Scan for the cell matching the given text and deliver its [X, Y] coordinate at center. 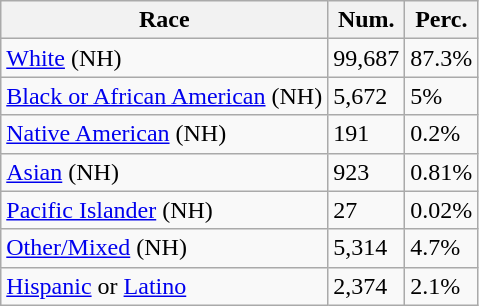
2.1% [442, 286]
191 [366, 134]
Num. [366, 20]
Black or African American (NH) [164, 96]
Asian (NH) [164, 172]
Pacific Islander (NH) [164, 210]
0.81% [442, 172]
Hispanic or Latino [164, 286]
0.02% [442, 210]
White (NH) [164, 58]
4.7% [442, 248]
2,374 [366, 286]
Other/Mixed (NH) [164, 248]
5% [442, 96]
87.3% [442, 58]
Perc. [442, 20]
5,672 [366, 96]
5,314 [366, 248]
99,687 [366, 58]
923 [366, 172]
27 [366, 210]
Race [164, 20]
0.2% [442, 134]
Native American (NH) [164, 134]
